Identify which cell holds the provided text, then report its (x, y) central coordinate. 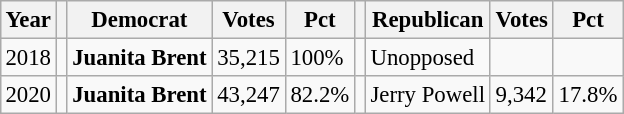
9,342 (522, 95)
17.8% (588, 95)
Unopposed (428, 57)
Democrat (140, 20)
82.2% (320, 95)
100% (320, 57)
Year (28, 20)
35,215 (248, 57)
Jerry Powell (428, 95)
Republican (428, 20)
2018 (28, 57)
2020 (28, 95)
43,247 (248, 95)
